Search for the cell housing the specified text and yield its [x, y] center coordinate. 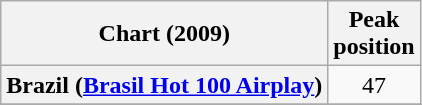
Brazil (Brasil Hot 100 Airplay) [164, 85]
Peakposition [374, 34]
47 [374, 85]
Chart (2009) [164, 34]
